Extract the [x, y] coordinate from the center of the cell holding the provided text.  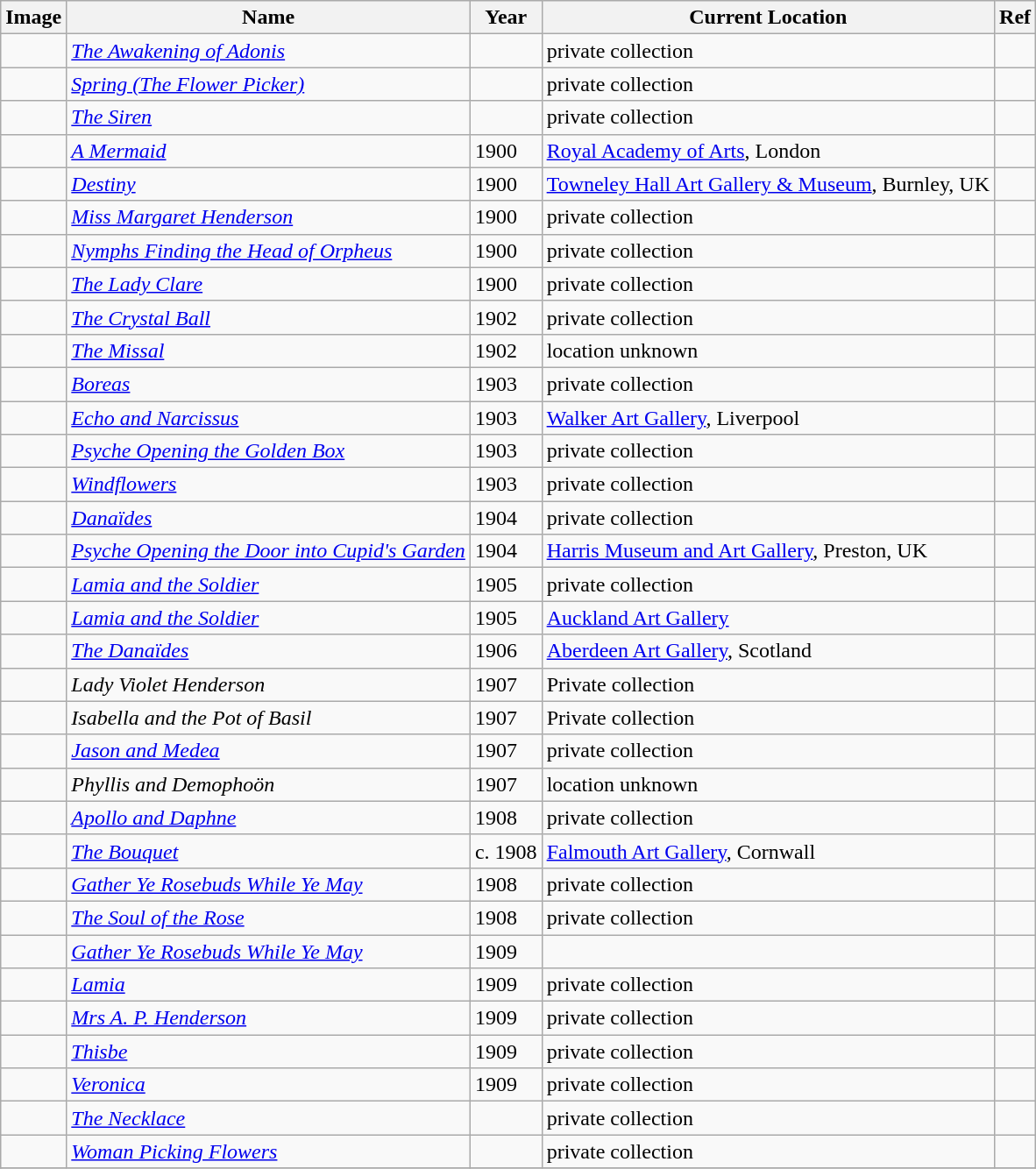
Psyche Opening the Golden Box [268, 451]
Phyllis and Demophoön [268, 784]
The Lady Clare [268, 284]
1906 [506, 651]
Year [506, 18]
Ref [1015, 18]
Thisbe [268, 1052]
Name [268, 18]
A Mermaid [268, 151]
Spring (The Flower Picker) [268, 84]
Woman Picking Flowers [268, 1151]
The Awakening of Adonis [268, 51]
The Bouquet [268, 851]
Psyche Opening the Door into Cupid's Garden [268, 551]
Miss Margaret Henderson [268, 217]
Current Location [768, 18]
The Missal [268, 351]
Falmouth Art Gallery, Cornwall [768, 851]
Echo and Narcissus [268, 418]
The Danaïdes [268, 651]
The Soul of the Rose [268, 917]
Isabella and the Pot of Basil [268, 718]
Aberdeen Art Gallery, Scotland [768, 651]
Harris Museum and Art Gallery, Preston, UK [768, 551]
Mrs A. P. Henderson [268, 1018]
Veronica [268, 1085]
Destiny [268, 184]
Lady Violet Henderson [268, 684]
Image [33, 18]
Towneley Hall Art Gallery & Museum, Burnley, UK [768, 184]
Jason and Medea [268, 751]
Danaïdes [268, 518]
c. 1908 [506, 851]
Windflowers [268, 485]
Royal Academy of Arts, London [768, 151]
Walker Art Gallery, Liverpool [768, 418]
Lamia [268, 985]
Auckland Art Gallery [768, 618]
Nymphs Finding the Head of Orpheus [268, 251]
Apollo and Daphne [268, 818]
The Siren [268, 117]
Boreas [268, 384]
The Necklace [268, 1118]
The Crystal Ball [268, 317]
